Identify which cell holds the provided text, then report its [x, y] central coordinate. 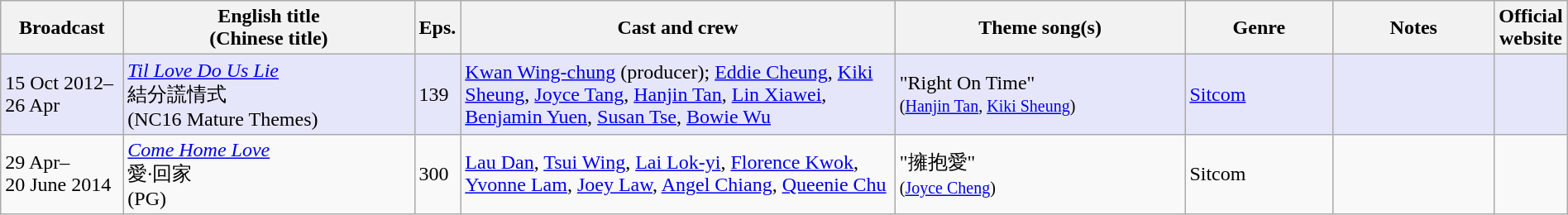
Official website [1531, 28]
15 Oct 2012–26 Apr [62, 94]
Notes [1414, 28]
Broadcast [62, 28]
English title (Chinese title) [269, 28]
139 [437, 94]
Genre [1259, 28]
Til Love Do Us Lie 結分謊情式(NC16 Mature Themes) [269, 94]
"擁抱愛"(Joyce Cheng) [1040, 174]
Theme song(s) [1040, 28]
Cast and crew [678, 28]
Come Home Love愛·回家(PG) [269, 174]
Kwan Wing-chung (producer); Eddie Cheung, Kiki Sheung, Joyce Tang, Hanjin Tan, Lin Xiawei, Benjamin Yuen, Susan Tse, Bowie Wu [678, 94]
29 Apr–20 June 2014 [62, 174]
300 [437, 174]
"Right On Time"(Hanjin Tan, Kiki Sheung) [1040, 94]
Lau Dan, Tsui Wing, Lai Lok-yi, Florence Kwok, Yvonne Lam, Joey Law, Angel Chiang, Queenie Chu [678, 174]
Eps. [437, 28]
